From the cell containing the given text, extract its center point as (x, y) coordinate. 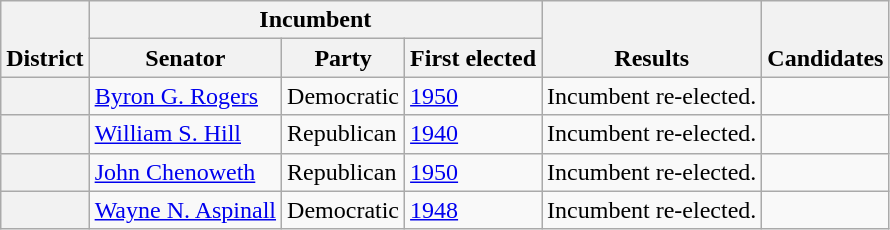
Senator (185, 58)
District (45, 39)
Byron G. Rogers (185, 96)
Incumbent (315, 20)
1948 (474, 210)
Candidates (826, 39)
William S. Hill (185, 134)
First elected (474, 58)
Results (652, 39)
Party (344, 58)
John Chenoweth (185, 172)
1940 (474, 134)
Wayne N. Aspinall (185, 210)
